Capture the cell that displays the provided text and extract its [X, Y] central coordinate. 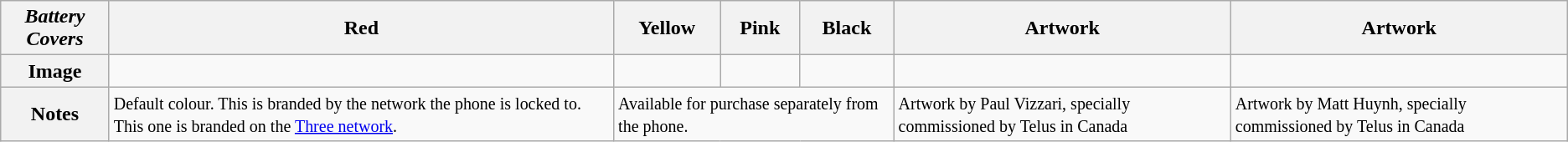
Notes [55, 114]
Default colour. This is branded by the network the phone is locked to. This one is branded on the Three network. [361, 114]
Red [361, 28]
Battery Covers [55, 28]
Artwork by Matt Huynh, specially commissioned by Telus in Canada [1399, 114]
Artwork by Paul Vizzari, specially commissioned by Telus in Canada [1062, 114]
Available for purchase separately from the phone. [754, 114]
Black [847, 28]
Yellow [667, 28]
Pink [761, 28]
Image [55, 71]
